From the cell containing the given text, extract its center point as (x, y) coordinate. 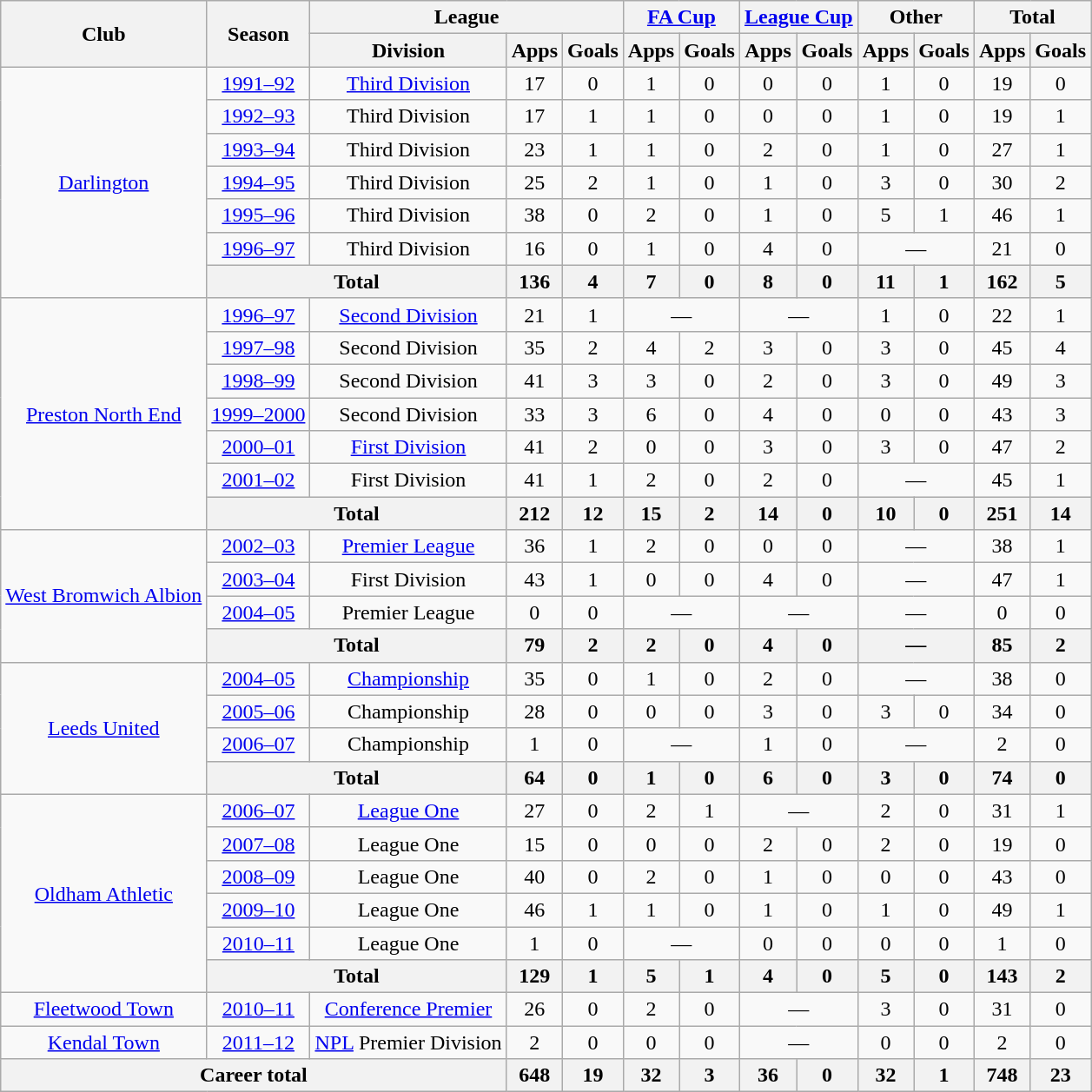
2008–09 (259, 877)
Conference Premier (408, 1009)
34 (1002, 711)
212 (534, 513)
74 (1002, 778)
79 (534, 645)
Preston North End (104, 414)
7 (651, 281)
748 (1002, 1075)
25 (534, 182)
1992–93 (259, 116)
251 (1002, 513)
136 (534, 281)
1997–98 (259, 347)
West Bromwich Albion (104, 596)
League Cup (798, 17)
1999–2000 (259, 414)
11 (885, 281)
2001–02 (259, 480)
10 (885, 513)
Darlington (104, 182)
2007–08 (259, 844)
Kendal Town (104, 1042)
FA Cup (681, 17)
648 (534, 1075)
16 (534, 248)
2009–10 (259, 910)
2003–04 (259, 579)
8 (768, 281)
26 (534, 1009)
162 (1002, 281)
143 (1002, 976)
1993–94 (259, 149)
129 (534, 976)
Club (104, 34)
2011–12 (259, 1042)
1998–99 (259, 381)
28 (534, 711)
2002–03 (259, 546)
1995–96 (259, 215)
2000–01 (259, 447)
12 (593, 513)
Leeds United (104, 728)
NPL Premier Division (408, 1042)
22 (1002, 314)
30 (1002, 182)
40 (534, 877)
Career total (254, 1075)
1991–92 (259, 83)
Other (916, 17)
Oldham Athletic (104, 893)
League (467, 17)
1994–95 (259, 182)
2005–06 (259, 711)
64 (534, 778)
85 (1002, 645)
Season (259, 34)
Fleetwood Town (104, 1009)
33 (534, 414)
Division (408, 50)
